Locate the cell with the specified text and output its [x, y] center coordinate. 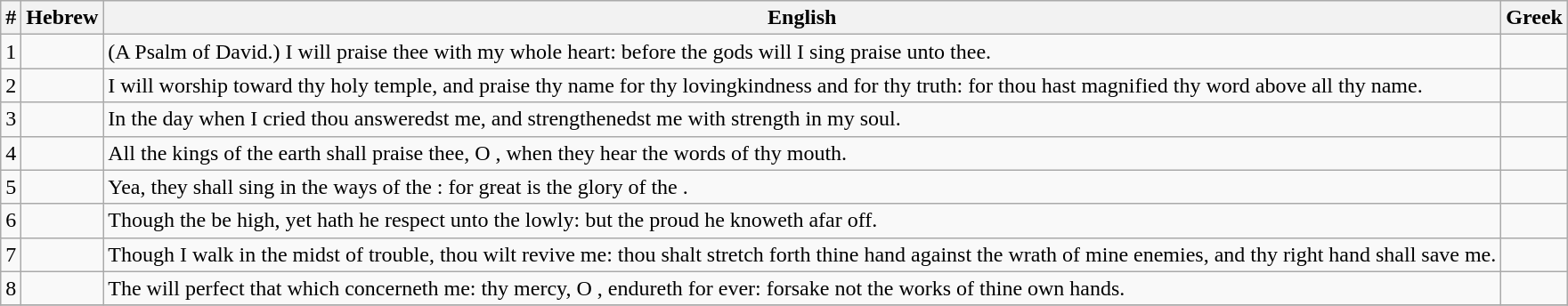
# [11, 18]
6 [11, 221]
1 [11, 52]
7 [11, 254]
Greek [1535, 18]
Though the be high, yet hath he respect unto the lowly: but the proud he knoweth afar off. [802, 221]
In the day when I cried thou answeredst me, and strengthenedst me with strength in my soul. [802, 119]
3 [11, 119]
Hebrew [62, 18]
4 [11, 153]
5 [11, 187]
8 [11, 288]
2 [11, 85]
English [802, 18]
Yea, they shall sing in the ways of the : for great is the glory of the . [802, 187]
(A Psalm of David.) I will praise thee with my whole heart: before the gods will I sing praise unto thee. [802, 52]
The will perfect that which concerneth me: thy mercy, O , endureth for ever: forsake not the works of thine own hands. [802, 288]
All the kings of the earth shall praise thee, O , when they hear the words of thy mouth. [802, 153]
